Detect which cell encompasses the target text, then output its (x, y) center coordinate. 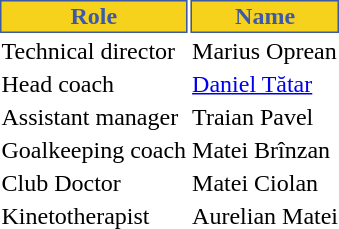
Head coach (94, 84)
Assistant manager (94, 117)
Role (94, 16)
Technical director (94, 51)
Club Doctor (94, 183)
Goalkeeping coach (94, 150)
